Provide the (X, Y) coordinate of the cell's center where the given text is located.  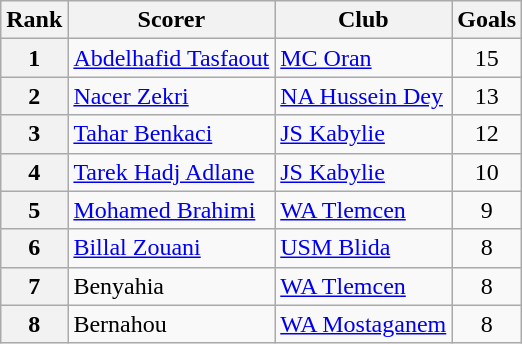
Benyahia (172, 286)
Club (364, 20)
7 (34, 286)
Tahar Benkaci (172, 134)
WA Mostaganem (364, 324)
2 (34, 96)
Tarek Hadj Adlane (172, 172)
Bernahou (172, 324)
15 (487, 58)
4 (34, 172)
Abdelhafid Tasfaout (172, 58)
9 (487, 210)
Nacer Zekri (172, 96)
MC Oran (364, 58)
5 (34, 210)
6 (34, 248)
Billal Zouani (172, 248)
USM Blida (364, 248)
Rank (34, 20)
3 (34, 134)
NA Hussein Dey (364, 96)
Scorer (172, 20)
10 (487, 172)
1 (34, 58)
12 (487, 134)
13 (487, 96)
Mohamed Brahimi (172, 210)
Goals (487, 20)
